Scan for the cell matching the given text and deliver its (X, Y) coordinate at center. 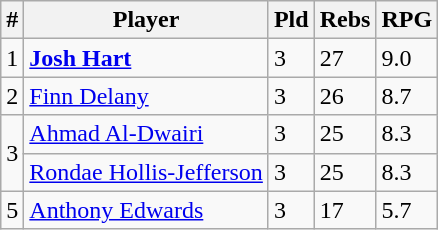
Finn Delany (146, 96)
27 (345, 58)
Josh Hart (146, 58)
26 (345, 96)
9.0 (407, 58)
5.7 (407, 210)
RPG (407, 20)
5 (12, 210)
2 (12, 96)
17 (345, 210)
Anthony Edwards (146, 210)
8.7 (407, 96)
Pld (291, 20)
# (12, 20)
1 (12, 58)
Player (146, 20)
Rebs (345, 20)
Rondae Hollis-Jefferson (146, 172)
Ahmad Al-Dwairi (146, 134)
